Extract the (x, y) coordinate from the center of the cell holding the provided text.  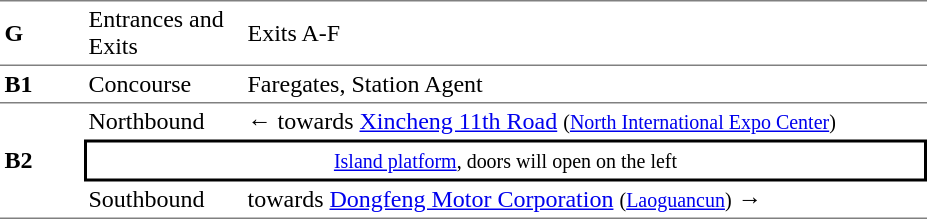
G (42, 33)
Concourse (164, 85)
← towards Xincheng 11th Road (North International Expo Center) (585, 122)
B1 (42, 85)
Island platform, doors will open on the left (506, 161)
Exits A-F (585, 33)
Northbound (164, 122)
Faregates, Station Agent (585, 85)
Entrances and Exits (164, 33)
